Find where the given text appears and provide that cell's center as (x, y) coordinate. 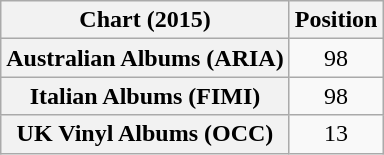
Position (336, 20)
Chart (2015) (145, 20)
Italian Albums (FIMI) (145, 96)
UK Vinyl Albums (OCC) (145, 134)
Australian Albums (ARIA) (145, 58)
13 (336, 134)
